Return [X, Y] of the center of cell containing provided text 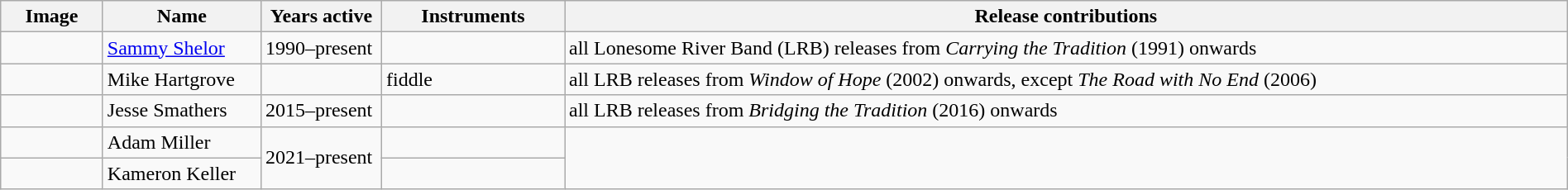
all LRB releases from Window of Hope (2002) onwards, except The Road with No End (2006) [1065, 79]
fiddle [473, 79]
Sammy Shelor [182, 48]
all LRB releases from Bridging the Tradition (2016) onwards [1065, 111]
2021–present [321, 158]
Jesse Smathers [182, 111]
Image [52, 17]
1990–present [321, 48]
2015–present [321, 111]
all Lonesome River Band (LRB) releases from Carrying the Tradition (1991) onwards [1065, 48]
Instruments [473, 17]
Years active [321, 17]
Kameron Keller [182, 173]
Adam Miller [182, 142]
Name [182, 17]
Mike Hartgrove [182, 79]
Release contributions [1065, 17]
